Output the [x, y] coordinate of the center of the cell containing the given text.  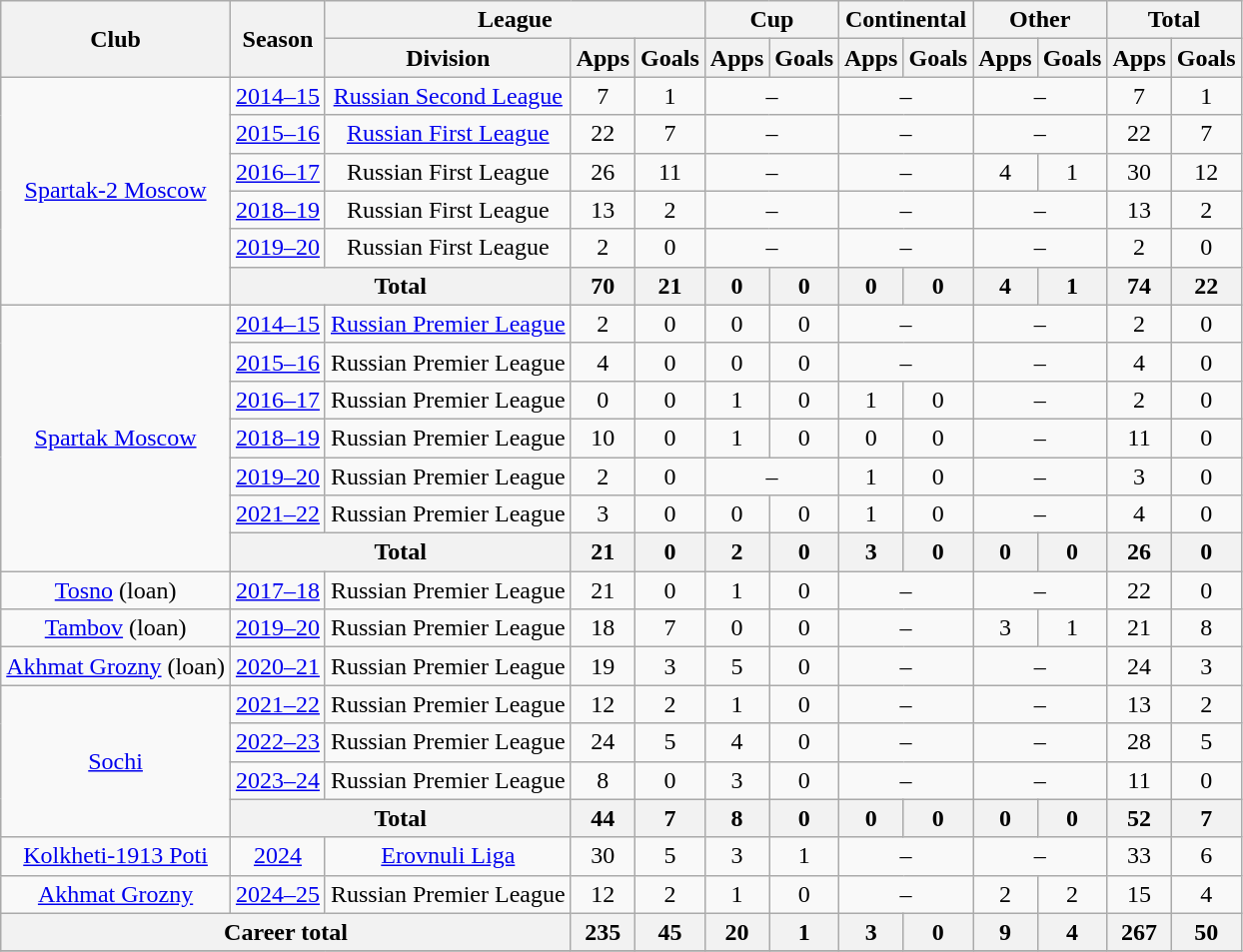
Career total [286, 932]
Erovnuli Liga [448, 856]
45 [670, 932]
2023–24 [278, 780]
33 [1139, 856]
Akhmat Grozny [116, 894]
Spartak-2 Moscow [116, 191]
2022–23 [278, 742]
19 [603, 666]
Division [448, 58]
74 [1139, 286]
28 [1139, 742]
18 [603, 628]
Continental [906, 20]
2020–21 [278, 666]
15 [1139, 894]
Other [1040, 20]
70 [603, 286]
2017–18 [278, 590]
Season [278, 39]
20 [736, 932]
9 [1005, 932]
50 [1206, 932]
Kolkheti-1913 Poti [116, 856]
2024 [278, 856]
2024–25 [278, 894]
44 [603, 818]
Club [116, 39]
League [515, 20]
10 [603, 438]
Tosno (loan) [116, 590]
Akhmat Grozny (loan) [116, 666]
52 [1139, 818]
235 [603, 932]
Spartak Moscow [116, 438]
Cup [771, 20]
Sochi [116, 761]
6 [1206, 856]
Russian Second League [448, 96]
267 [1139, 932]
Tambov (loan) [116, 628]
